Provide the [X, Y] coordinate of the cell's center where the given text is located.  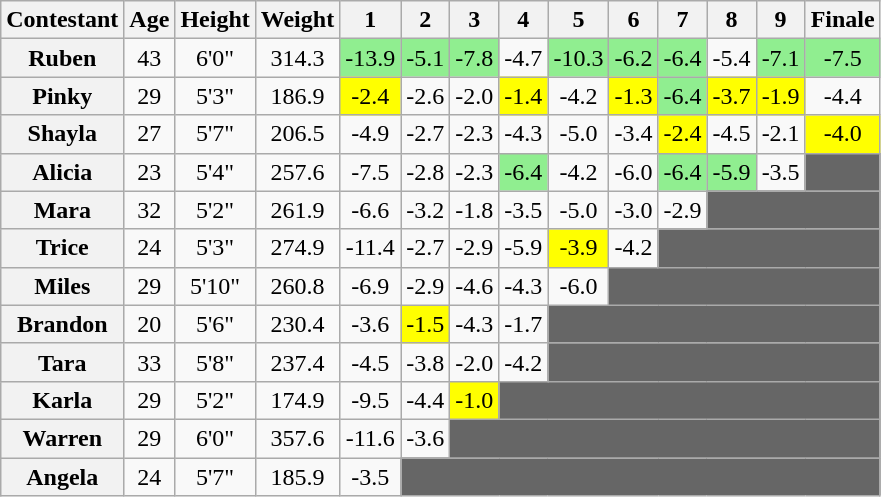
-1.3 [634, 96]
-4.0 [842, 134]
Karla [62, 400]
Brandon [62, 324]
260.8 [297, 286]
-7.1 [780, 58]
Miles [62, 286]
Weight [297, 20]
Ruben [62, 58]
-1.9 [780, 96]
-3.8 [426, 362]
7 [682, 20]
-5.4 [732, 58]
-6.2 [634, 58]
-5.1 [426, 58]
Finale [842, 20]
8 [732, 20]
-1.8 [474, 210]
Shayla [62, 134]
Alicia [62, 172]
-3.7 [732, 96]
5'10" [215, 286]
-1.7 [524, 324]
1 [370, 20]
-3.4 [634, 134]
-11.6 [370, 438]
261.9 [297, 210]
23 [150, 172]
27 [150, 134]
-1.0 [474, 400]
Angela [62, 477]
5'8" [215, 362]
-3.9 [578, 248]
-2.8 [426, 172]
5'4" [215, 172]
-13.9 [370, 58]
-7.8 [474, 58]
-2.6 [426, 96]
257.6 [297, 172]
33 [150, 362]
20 [150, 324]
32 [150, 210]
-1.5 [426, 324]
-3.0 [634, 210]
185.9 [297, 477]
230.4 [297, 324]
Warren [62, 438]
2 [426, 20]
4 [524, 20]
-1.4 [524, 96]
-4.6 [474, 286]
Tara [62, 362]
237.4 [297, 362]
6 [634, 20]
-11.4 [370, 248]
186.9 [297, 96]
-6.6 [370, 210]
Age [150, 20]
274.9 [297, 248]
-10.3 [578, 58]
43 [150, 58]
-6.9 [370, 286]
-4.7 [524, 58]
3 [474, 20]
Contestant [62, 20]
174.9 [297, 400]
-3.2 [426, 210]
-4.9 [370, 134]
5'6" [215, 324]
-9.5 [370, 400]
Trice [62, 248]
Pinky [62, 96]
-2.1 [780, 134]
Mara [62, 210]
206.5 [297, 134]
357.6 [297, 438]
5 [578, 20]
314.3 [297, 58]
9 [780, 20]
Height [215, 20]
